Return the [x, y] coordinate for the center point of the cell that contains the specified text.  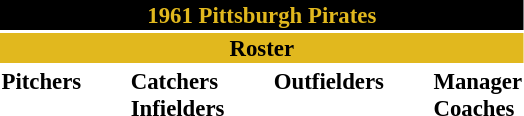
1961 Pittsburgh Pirates [262, 15]
Roster [262, 48]
